Capture the cell that displays the provided text and extract its [X, Y] central coordinate. 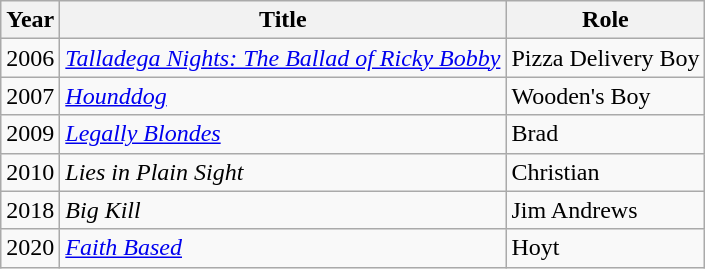
Hoyt [606, 248]
Title [283, 20]
2009 [30, 134]
2007 [30, 96]
Christian [606, 172]
Jim Andrews [606, 210]
Hounddog [283, 96]
Year [30, 20]
2018 [30, 210]
Wooden's Boy [606, 96]
2010 [30, 172]
Brad [606, 134]
Talladega Nights: The Ballad of Ricky Bobby [283, 58]
Role [606, 20]
Lies in Plain Sight [283, 172]
Pizza Delivery Boy [606, 58]
2020 [30, 248]
Big Kill [283, 210]
Faith Based [283, 248]
Legally Blondes [283, 134]
2006 [30, 58]
